Determine the [x, y] coordinate at the center of the cell enclosing the given text.  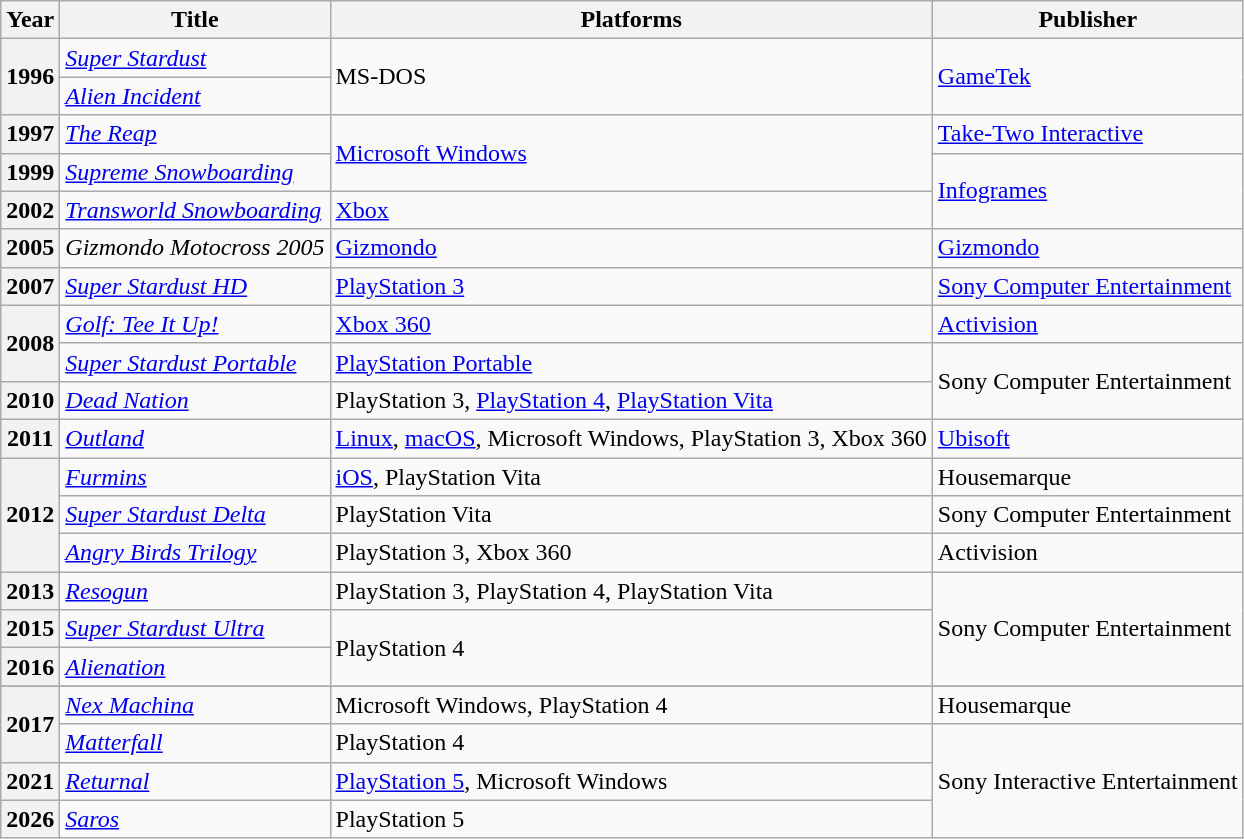
Gizmondo Motocross 2005 [195, 248]
PlayStation 5, Microsoft Windows [631, 781]
Super Stardust Portable [195, 362]
Publisher [1088, 20]
Platforms [631, 20]
Furmins [195, 477]
The Reap [195, 134]
Linux, macOS, Microsoft Windows, PlayStation 3, Xbox 360 [631, 438]
1997 [30, 134]
1996 [30, 77]
2017 [30, 724]
Supreme Snowboarding [195, 172]
PlayStation 5 [631, 819]
2010 [30, 400]
MS-DOS [631, 77]
Super Stardust Ultra [195, 629]
2015 [30, 629]
Take-Two Interactive [1088, 134]
2007 [30, 286]
PlayStation 3 [631, 286]
2016 [30, 667]
Super Stardust Delta [195, 515]
2026 [30, 819]
2011 [30, 438]
Infogrames [1088, 191]
Matterfall [195, 743]
PlayStation Portable [631, 362]
PlayStation Vita [631, 515]
Microsoft Windows [631, 153]
Returnal [195, 781]
PlayStation 3, Xbox 360 [631, 553]
Super Stardust [195, 58]
2002 [30, 210]
Title [195, 20]
Xbox 360 [631, 324]
Golf: Tee It Up! [195, 324]
2008 [30, 343]
Resogun [195, 591]
Angry Birds Trilogy [195, 553]
Xbox [631, 210]
Nex Machina [195, 705]
Saros [195, 819]
Dead Nation [195, 400]
Ubisoft [1088, 438]
Alien Incident [195, 96]
GameTek [1088, 77]
Year [30, 20]
2005 [30, 248]
Transworld Snowboarding [195, 210]
iOS, PlayStation Vita [631, 477]
2013 [30, 591]
1999 [30, 172]
Sony Interactive Entertainment [1088, 781]
Alienation [195, 667]
2012 [30, 515]
Outland [195, 438]
2021 [30, 781]
Super Stardust HD [195, 286]
Microsoft Windows, PlayStation 4 [631, 705]
